Determine the (X, Y) coordinate at the center of the cell enclosing the given text.  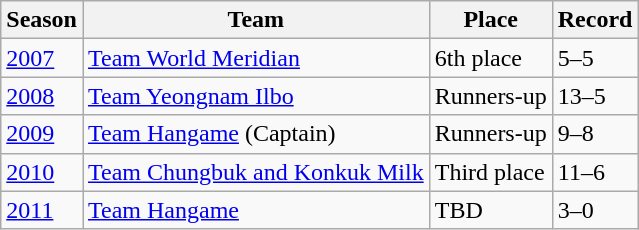
TBD (490, 210)
2007 (42, 58)
6th place (490, 58)
Season (42, 20)
Third place (490, 172)
Team Chungbuk and Konkuk Milk (256, 172)
2010 (42, 172)
13–5 (595, 96)
Team Hangame (256, 210)
2009 (42, 134)
Team (256, 20)
Place (490, 20)
2008 (42, 96)
3–0 (595, 210)
11–6 (595, 172)
5–5 (595, 58)
Record (595, 20)
2011 (42, 210)
Team Hangame (Captain) (256, 134)
Team World Meridian (256, 58)
9–8 (595, 134)
Team Yeongnam Ilbo (256, 96)
